Scan for the cell matching the given text and deliver its (X, Y) coordinate at center. 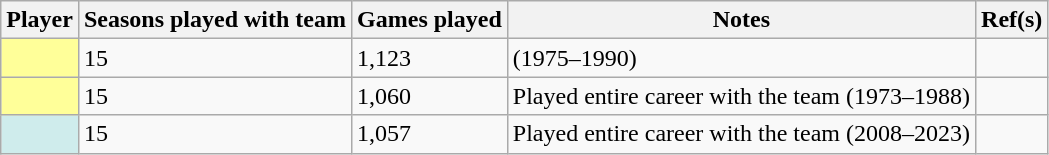
1,123 (430, 58)
Played entire career with the team (2008–2023) (741, 134)
Ref(s) (1012, 20)
Games played (430, 20)
Player (40, 20)
1,057 (430, 134)
Notes (741, 20)
Seasons played with team (214, 20)
Played entire career with the team (1973–1988) (741, 96)
(1975–1990) (741, 58)
1,060 (430, 96)
